Capture the cell that displays the provided text and extract its [X, Y] central coordinate. 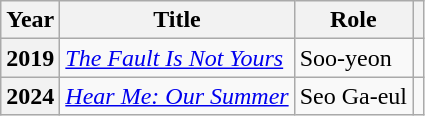
Role [353, 20]
2019 [30, 58]
2024 [30, 96]
The Fault Is Not Yours [177, 58]
Year [30, 20]
Hear Me: Our Summer [177, 96]
Soo-yeon [353, 58]
Seo Ga-eul [353, 96]
Title [177, 20]
